Pinpoint the cell where the given text exists, returning its (X, Y) midpoint coordinate. 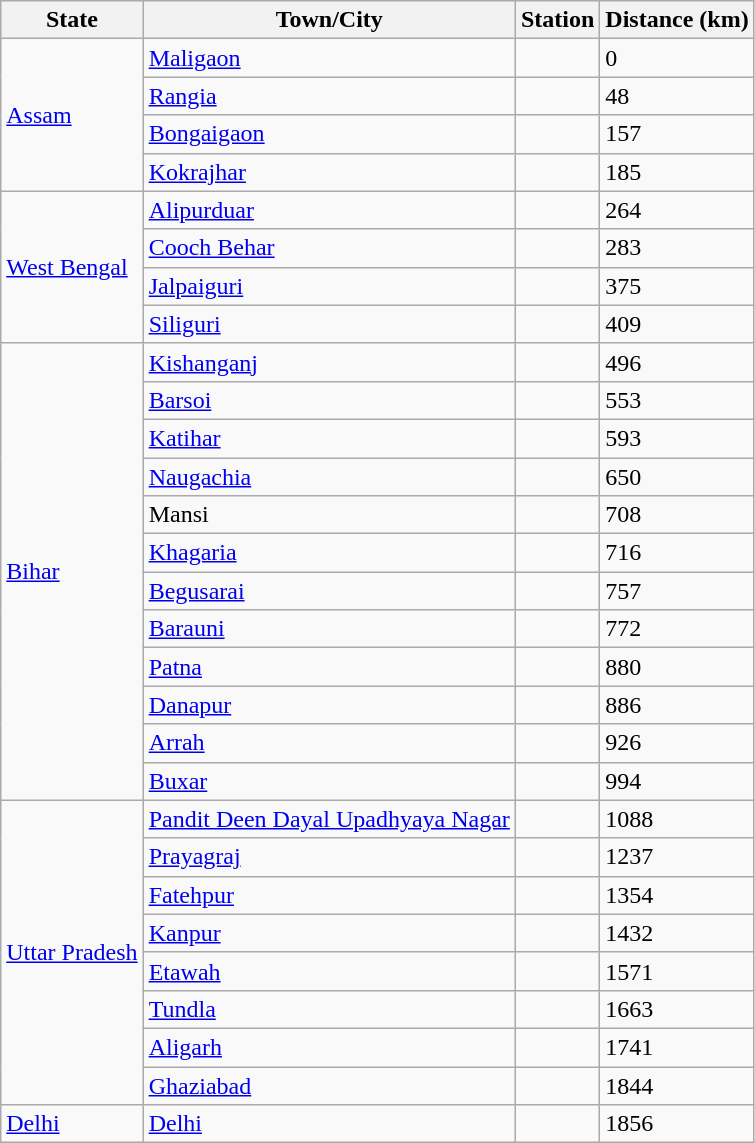
157 (677, 134)
650 (677, 477)
Katihar (329, 438)
708 (677, 515)
757 (677, 591)
Kanpur (329, 933)
Alipurduar (329, 210)
772 (677, 629)
Khagaria (329, 553)
880 (677, 667)
Siliguri (329, 324)
716 (677, 553)
West Bengal (72, 267)
Ghaziabad (329, 1085)
1088 (677, 819)
Distance (km) (677, 20)
1856 (677, 1124)
Kishanganj (329, 362)
Buxar (329, 781)
1844 (677, 1085)
264 (677, 210)
Tundla (329, 1009)
496 (677, 362)
Town/City (329, 20)
Barsoi (329, 400)
Arrah (329, 743)
Jalpaiguri (329, 286)
1432 (677, 933)
1354 (677, 895)
Cooch Behar (329, 248)
State (72, 20)
Etawah (329, 971)
553 (677, 400)
Kokrajhar (329, 172)
1571 (677, 971)
1741 (677, 1047)
48 (677, 96)
Bongaigaon (329, 134)
Bihar (72, 572)
Patna (329, 667)
1237 (677, 857)
Aligarh (329, 1047)
Fatehpur (329, 895)
Begusarai (329, 591)
0 (677, 58)
994 (677, 781)
Danapur (329, 705)
926 (677, 743)
375 (677, 286)
1663 (677, 1009)
185 (677, 172)
Assam (72, 115)
Mansi (329, 515)
Prayagraj (329, 857)
886 (677, 705)
Pandit Deen Dayal Upadhyaya Nagar (329, 819)
Maligaon (329, 58)
Naugachia (329, 477)
Station (557, 20)
Rangia (329, 96)
283 (677, 248)
593 (677, 438)
409 (677, 324)
Barauni (329, 629)
Uttar Pradesh (72, 952)
